Capture the cell that displays the provided text and extract its [X, Y] central coordinate. 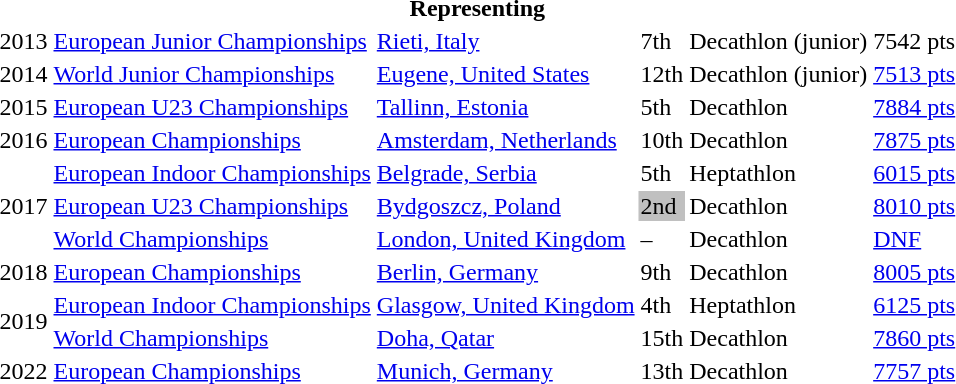
Tallinn, Estonia [506, 107]
World Junior Championships [212, 74]
10th [662, 140]
– [662, 239]
Belgrade, Serbia [506, 173]
2nd [662, 206]
Doha, Qatar [506, 338]
Bydgoszcz, Poland [506, 206]
12th [662, 74]
European Junior Championships [212, 41]
7th [662, 41]
9th [662, 272]
Rieti, Italy [506, 41]
London, United Kingdom [506, 239]
Eugene, United States [506, 74]
Amsterdam, Netherlands [506, 140]
4th [662, 305]
Glasgow, United Kingdom [506, 305]
Berlin, Germany [506, 272]
15th [662, 338]
